Pinpoint the cell where the given text exists, returning its [x, y] midpoint coordinate. 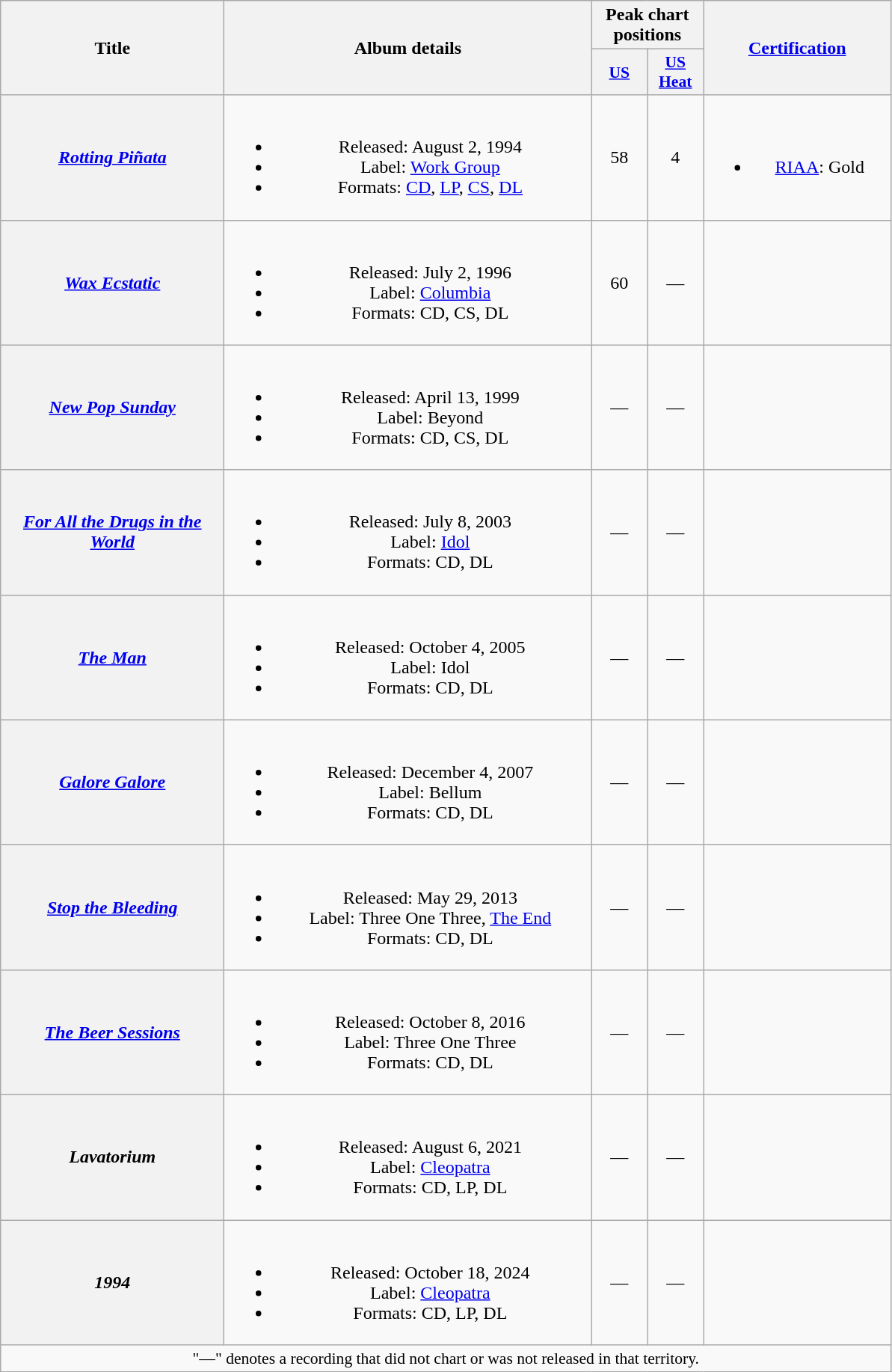
Released: July 2, 1996Label: ColumbiaFormats: CD, CS, DL [408, 283]
Stop the Bleeding [112, 907]
Released: August 2, 1994Label: Work GroupFormats: CD, LP, CS, DL [408, 157]
Galore Galore [112, 783]
Released: October 18, 2024Label: CleopatraFormats: CD, LP, DL [408, 1282]
Wax Ecstatic [112, 283]
New Pop Sunday [112, 407]
Released: July 8, 2003Label: IdolFormats: CD, DL [408, 533]
Title [112, 48]
4 [676, 157]
RIAA: Gold [797, 157]
Released: April 13, 1999Label: BeyondFormats: CD, CS, DL [408, 407]
Released: May 29, 2013Label: Three One Three, The EndFormats: CD, DL [408, 907]
1994 [112, 1282]
Rotting Piñata [112, 157]
Released: August 6, 2021Label: CleopatraFormats: CD, LP, DL [408, 1157]
Album details [408, 48]
US Heat [676, 72]
The Man [112, 657]
Peak chart positions [648, 25]
"—" denotes a recording that did not chart or was not released in that territory. [446, 1359]
Released: December 4, 2007Label: BellumFormats: CD, DL [408, 783]
For All the Drugs in the World [112, 533]
The Beer Sessions [112, 1032]
Certification [797, 48]
US [619, 72]
60 [619, 283]
Released: October 8, 2016Label: Three One ThreeFormats: CD, DL [408, 1032]
Released: October 4, 2005Label: IdolFormats: CD, DL [408, 657]
58 [619, 157]
Lavatorium [112, 1157]
